Scan for the cell matching the given text and deliver its (x, y) coordinate at center. 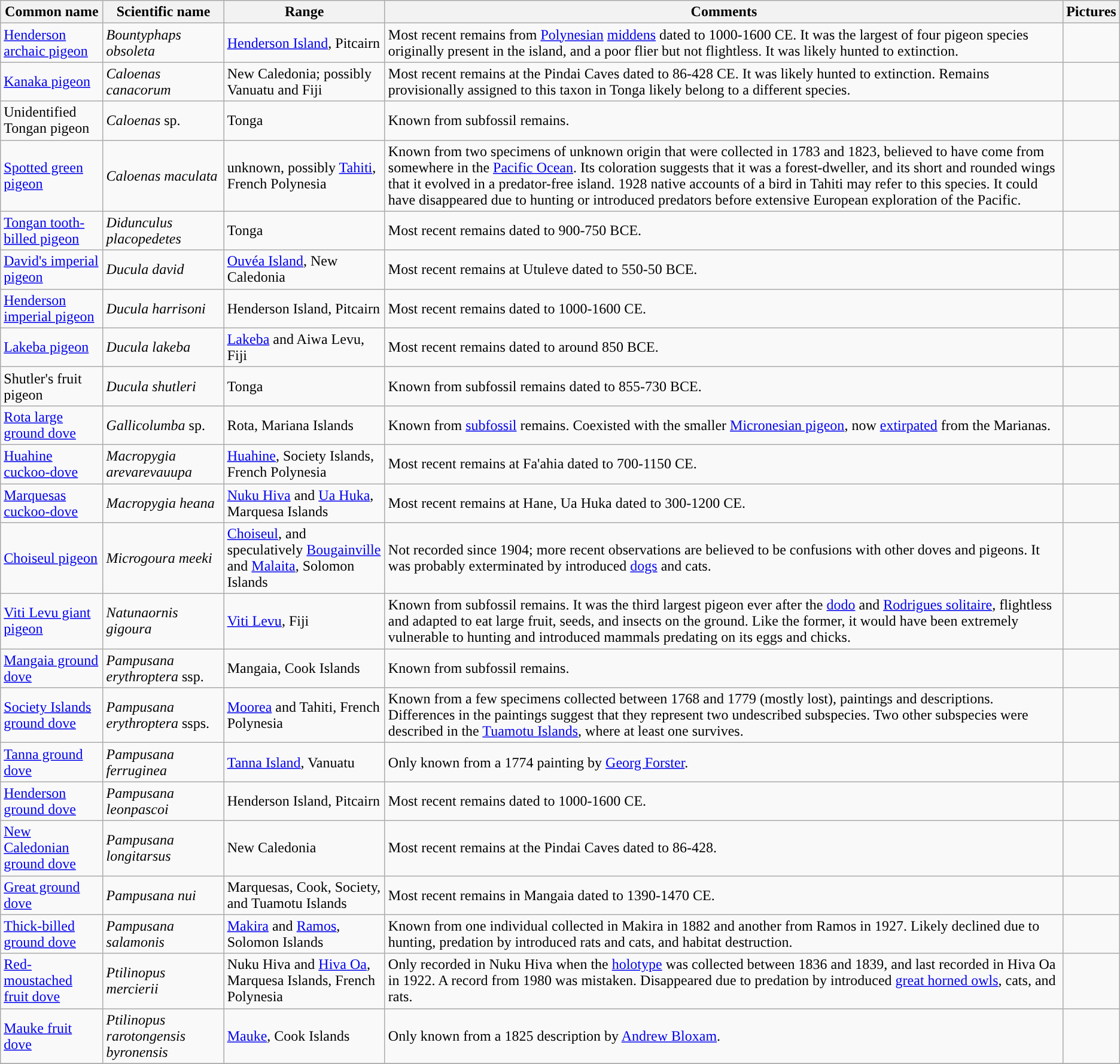
Henderson imperial pigeon (51, 309)
Caloenas canacorum (163, 81)
Rota, Mariana Islands (304, 425)
Pampusana nui (163, 895)
unknown, possibly Tahiti, French Polynesia (304, 176)
New Caledonia; possibly Vanuatu and Fiji (304, 81)
Ouvéa Island, New Caledonia (304, 269)
Kanaka pigeon (51, 81)
Known from subfossil remains dated to 855-730 BCE. (724, 386)
Mauke fruit dove (51, 1036)
Great ground dove (51, 895)
Most recent remains dated to 900-750 BCE. (724, 231)
Ducula harrisoni (163, 309)
Ducula shutleri (163, 386)
Most recent remains at the Pindai Caves dated to 86-428. (724, 848)
Marquesas cuckoo-dove (51, 502)
Only known from a 1774 painting by Georg Forster. (724, 762)
Comments (724, 12)
Spotted green pigeon (51, 176)
Known from subfossil remains. Coexisted with the smaller Micronesian pigeon, now extirpated from the Marianas. (724, 425)
Pampusana leonpascoi (163, 801)
Red-moustached fruit dove (51, 981)
Macropygia heana (163, 502)
Bountyphaps obsoleta (163, 43)
Caloenas maculata (163, 176)
Macropygia arevarevauupa (163, 464)
Pampusana longitarsus (163, 848)
Tongan tooth-billed pigeon (51, 231)
Pampusana ferruginea (163, 762)
New Caledonian ground dove (51, 848)
Henderson archaic pigeon (51, 43)
Choiseul pigeon (51, 559)
David's imperial pigeon (51, 269)
Most recent remains at Fa'ahia dated to 700-1150 CE. (724, 464)
Nuku Hiva and Hiva Oa, Marquesa Islands, French Polynesia (304, 981)
Viti Levu, Fiji (304, 621)
Gallicolumba sp. (163, 425)
Didunculus placopedetes (163, 231)
Rota large ground dove (51, 425)
Scientific name (163, 12)
Pictures (1091, 12)
Most recent remains at Utuleve dated to 550-50 BCE. (724, 269)
Moorea and Tahiti, French Polynesia (304, 715)
Most recent remains dated to around 850 BCE. (724, 347)
Most recent remains in Mangaia dated to 1390-1470 CE. (724, 895)
Caloenas sp. (163, 121)
Pampusana erythroptera ssps. (163, 715)
Ducula lakeba (163, 347)
Ptilinopus mercierii (163, 981)
Unidentified Tongan pigeon (51, 121)
Pampusana salamonis (163, 934)
Lakeba and Aiwa Levu, Fiji (304, 347)
Makira and Ramos, Solomon Islands (304, 934)
Ducula david (163, 269)
Huahine, Society Islands, French Polynesia (304, 464)
Pampusana erythroptera ssp. (163, 669)
Lakeba pigeon (51, 347)
Shutler's fruit pigeon (51, 386)
Viti Levu giant pigeon (51, 621)
Mangaia, Cook Islands (304, 669)
Common name (51, 12)
Nuku Hiva and Ua Huka, Marquesa Islands (304, 502)
Choiseul, and speculatively Bougainville and Malaita, Solomon Islands (304, 559)
Most recent remains at Hane, Ua Huka dated to 300-1200 CE. (724, 502)
New Caledonia (304, 848)
Natunaornis gigoura (163, 621)
Tanna Island, Vanuatu (304, 762)
Henderson ground dove (51, 801)
Mangaia ground dove (51, 669)
Only known from a 1825 description by Andrew Bloxam. (724, 1036)
Ptilinopus rarotongensis byronensis (163, 1036)
Microgoura meeki (163, 559)
Mauke, Cook Islands (304, 1036)
Huahine cuckoo-dove (51, 464)
Tanna ground dove (51, 762)
Thick-billed ground dove (51, 934)
Marquesas, Cook, Society, and Tuamotu Islands (304, 895)
Range (304, 12)
Society Islands ground dove (51, 715)
